Capture the cell that displays the provided text and extract its [x, y] central coordinate. 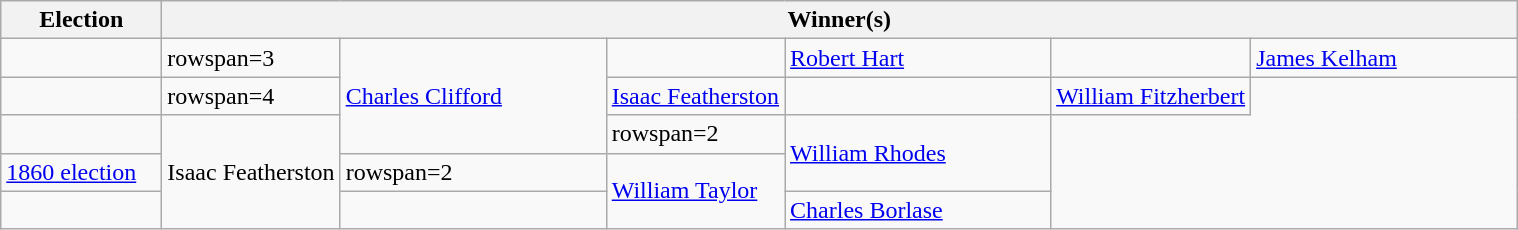
Winner(s) [840, 20]
Election [82, 20]
Charles Clifford [473, 96]
rowspan=4 [251, 96]
1860 election [82, 172]
Robert Hart [918, 58]
William Taylor [695, 191]
James Kelham [1384, 58]
rowspan=3 [251, 58]
William Fitzherbert [1151, 96]
William Rhodes [918, 153]
Charles Borlase [918, 210]
